Pinpoint the cell where the given text exists, returning its (X, Y) midpoint coordinate. 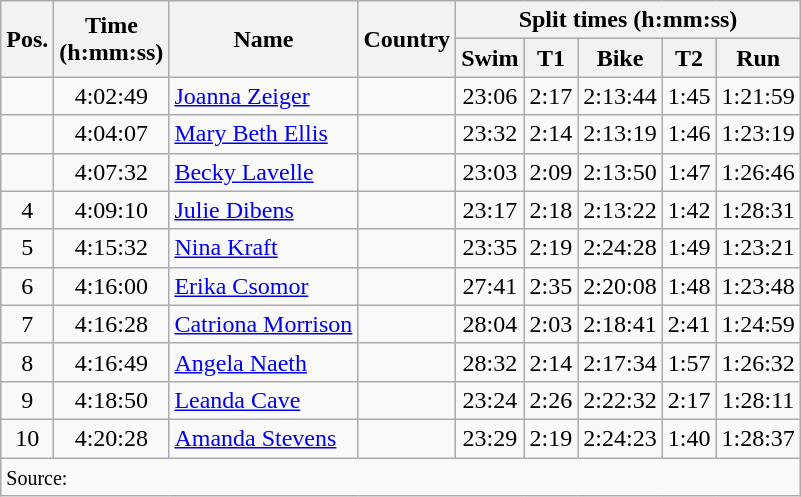
4:02:49 (112, 96)
1:21:59 (758, 96)
1:28:11 (758, 400)
4:04:07 (112, 134)
2:13:19 (620, 134)
2:17:34 (620, 362)
10 (28, 438)
Nina Kraft (264, 248)
2:03 (551, 324)
Amanda Stevens (264, 438)
Split times (h:mm:ss) (628, 20)
Source: (401, 477)
23:17 (490, 210)
4:16:00 (112, 286)
Bike (620, 58)
2:41 (689, 324)
1:23:21 (758, 248)
2:26 (551, 400)
1:47 (689, 172)
23:35 (490, 248)
23:32 (490, 134)
Joanna Zeiger (264, 96)
Run (758, 58)
4:18:50 (112, 400)
2:22:32 (620, 400)
28:04 (490, 324)
4 (28, 210)
2:09 (551, 172)
23:29 (490, 438)
2:20:08 (620, 286)
1:24:59 (758, 324)
23:06 (490, 96)
8 (28, 362)
Catriona Morrison (264, 324)
T2 (689, 58)
2:35 (551, 286)
1:49 (689, 248)
1:28:31 (758, 210)
Pos. (28, 39)
1:45 (689, 96)
Time(h:mm:ss) (112, 39)
Julie Dibens (264, 210)
1:40 (689, 438)
Leanda Cave (264, 400)
1:57 (689, 362)
Becky Lavelle (264, 172)
2:13:50 (620, 172)
1:48 (689, 286)
Mary Beth Ellis (264, 134)
2:13:44 (620, 96)
1:26:32 (758, 362)
Name (264, 39)
T1 (551, 58)
4:20:28 (112, 438)
4:07:32 (112, 172)
4:16:28 (112, 324)
Erika Csomor (264, 286)
2:13:22 (620, 210)
1:23:19 (758, 134)
4:15:32 (112, 248)
6 (28, 286)
2:24:23 (620, 438)
23:03 (490, 172)
27:41 (490, 286)
7 (28, 324)
5 (28, 248)
2:18:41 (620, 324)
Angela Naeth (264, 362)
28:32 (490, 362)
4:16:49 (112, 362)
1:46 (689, 134)
2:18 (551, 210)
9 (28, 400)
23:24 (490, 400)
1:28:37 (758, 438)
Country (407, 39)
1:23:48 (758, 286)
1:26:46 (758, 172)
1:42 (689, 210)
Swim (490, 58)
4:09:10 (112, 210)
2:24:28 (620, 248)
